Extract the [X, Y] coordinate from the center of the cell holding the provided text.  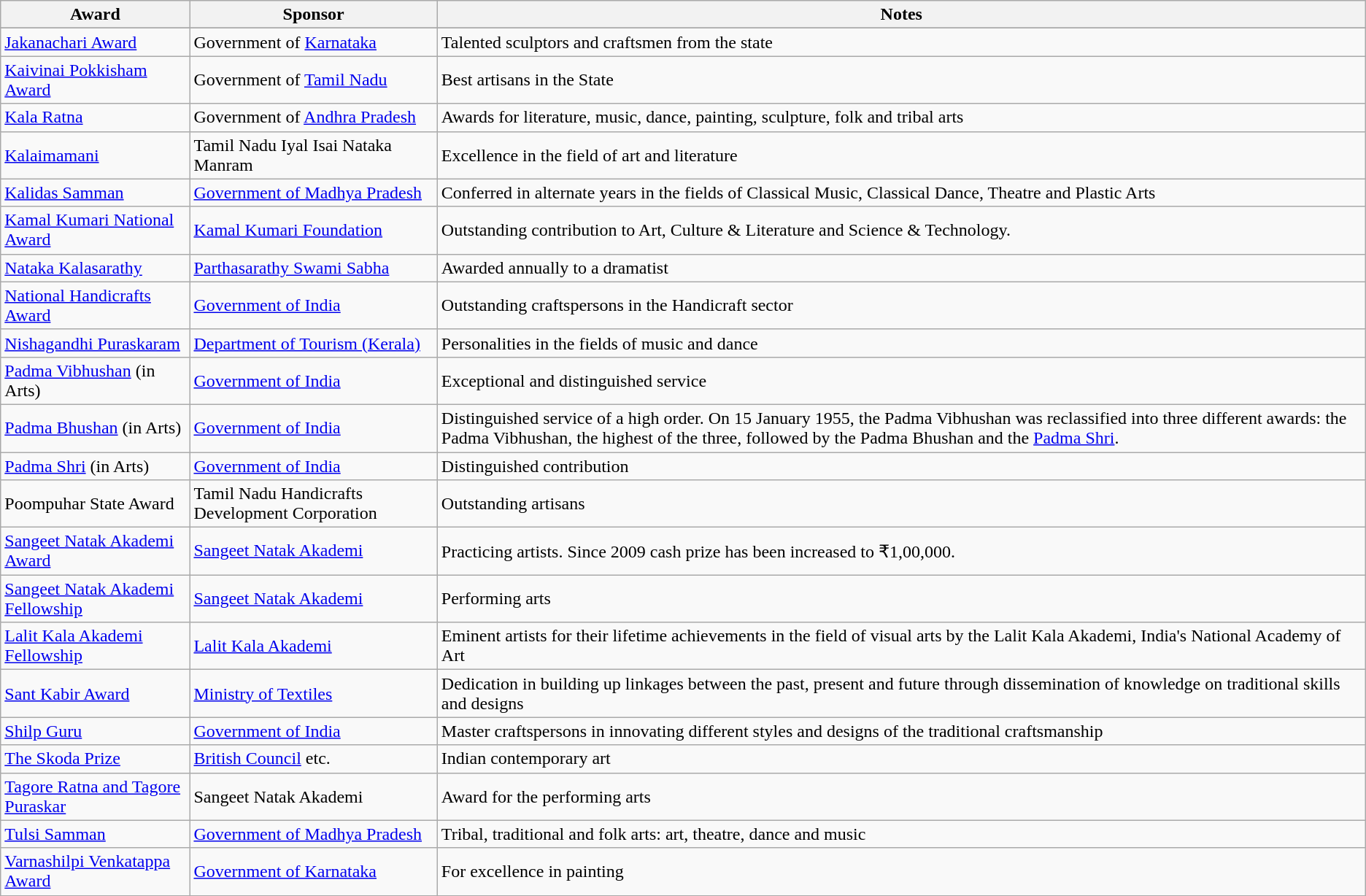
Nishagandhi Puraskaram [95, 343]
Kalaimamani [95, 155]
Personalities in the fields of music and dance [901, 343]
Talented sculptors and craftsmen from the state [901, 42]
Department of Tourism (Kerala) [314, 343]
Awarded annually to a dramatist [901, 268]
Kamal Kumari National Award [95, 231]
British Council etc. [314, 759]
Sangeet Natak Akademi Award [95, 552]
National Handicrafts Award [95, 305]
The Skoda Prize [95, 759]
Government of Tamil Nadu [314, 80]
Sponsor [314, 15]
Best artisans in the State [901, 80]
Outstanding craftspersons in the Handicraft sector [901, 305]
Sant Kabir Award [95, 693]
Jakanachari Award [95, 42]
Awards for literature, music, dance, painting, sculpture, folk and tribal arts [901, 117]
Outstanding contribution to Art, Culture & Literature and Science & Technology. [901, 231]
Sangeet Natak Akademi Fellowship [95, 598]
Award [95, 15]
Notes [901, 15]
Performing arts [901, 598]
Parthasarathy Swami Sabha [314, 268]
Varnashilpi Venkatappa Award [95, 871]
Tamil Nadu Iyal Isai Nataka Manram [314, 155]
Practicing artists. Since 2009 cash prize has been increased to ₹1,00,000. [901, 552]
Outstanding artisans [901, 503]
Lalit Kala Akademi [314, 646]
Tamil Nadu Handicrafts Development Corporation [314, 503]
For excellence in painting [901, 871]
Ministry of Textiles [314, 693]
Exceptional and distinguished service [901, 381]
Tulsi Samman [95, 834]
Government of Andhra Pradesh [314, 117]
Tribal, traditional and folk arts: art, theatre, dance and music [901, 834]
Tagore Ratna and Tagore Puraskar [95, 797]
Padma Bhushan (in Arts) [95, 428]
Award for the performing arts [901, 797]
Padma Shri (in Arts) [95, 466]
Distinguished contribution [901, 466]
Dedication in building up linkages between the past, present and future through dissemination of knowledge on traditional skills and designs [901, 693]
Eminent artists for their lifetime achievements in the field of visual arts by the Lalit Kala Akademi, India's National Academy of Art [901, 646]
Nataka Kalasarathy [95, 268]
Indian contemporary art [901, 759]
Conferred in alternate years in the fields of Classical Music, Classical Dance, Theatre and Plastic Arts [901, 193]
Padma Vibhushan (in Arts) [95, 381]
Kalidas Samman [95, 193]
Poompuhar State Award [95, 503]
Kamal Kumari Foundation [314, 231]
Kala Ratna [95, 117]
Excellence in the field of art and literature [901, 155]
Kaivinai Pokkisham Award [95, 80]
Lalit Kala Akademi Fellowship [95, 646]
Master craftspersons in innovating different styles and designs of the traditional craftsmanship [901, 731]
Shilp Guru [95, 731]
